Capture the cell that displays the provided text and extract its (x, y) central coordinate. 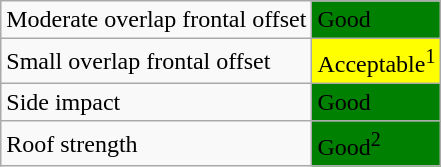
Moderate overlap frontal offset (156, 20)
Acceptable1 (376, 62)
Roof strength (156, 144)
Small overlap frontal offset (156, 62)
Good2 (376, 144)
Side impact (156, 102)
